Output the [x, y] coordinate of the center of the cell containing the given text.  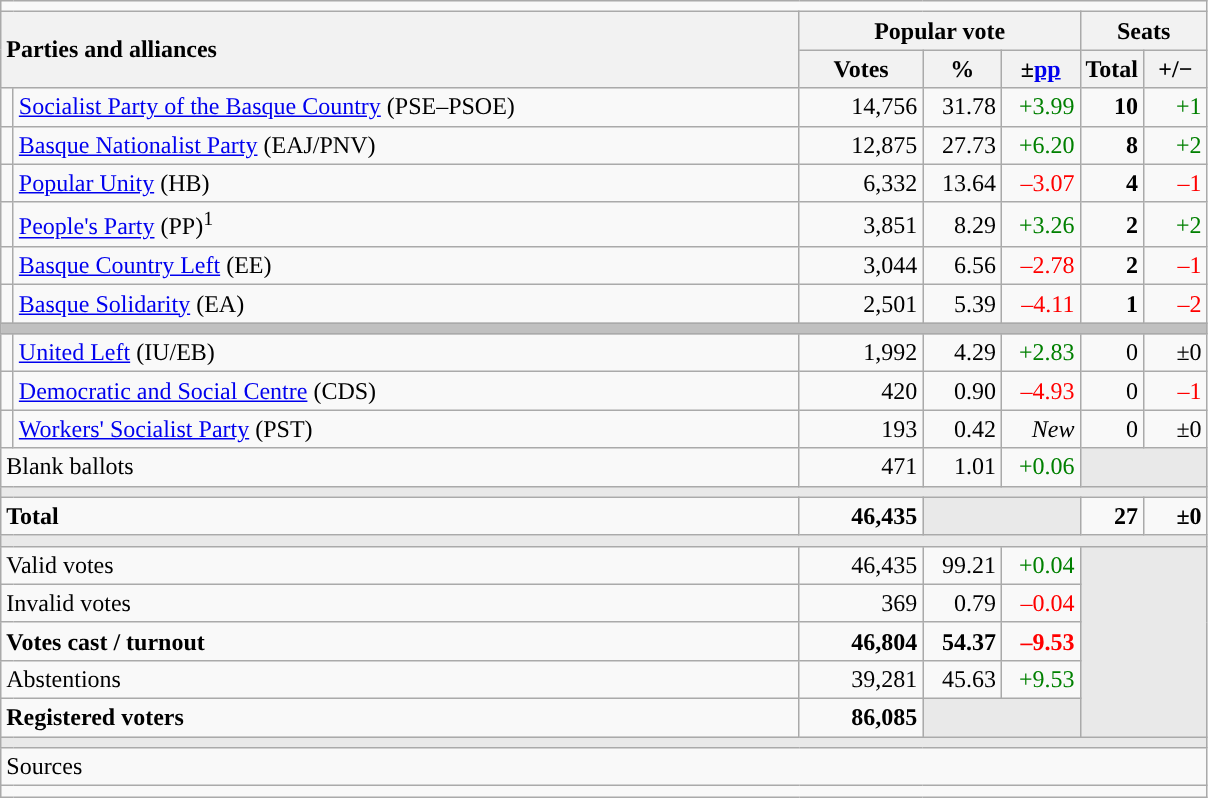
Votes cast / turnout [400, 641]
Basque Solidarity (EA) [406, 304]
+0.04 [1040, 565]
46,804 [861, 641]
1 [1112, 304]
–4.11 [1040, 304]
4 [1112, 183]
8.29 [962, 224]
Invalid votes [400, 603]
31.78 [962, 107]
27.73 [962, 145]
14,756 [861, 107]
Registered voters [400, 718]
39,281 [861, 679]
±pp [1040, 69]
Socialist Party of the Basque Country (PSE–PSOE) [406, 107]
6,332 [861, 183]
10 [1112, 107]
Abstentions [400, 679]
United Left (IU/EB) [406, 353]
27 [1112, 516]
+1 [1176, 107]
8 [1112, 145]
3,044 [861, 266]
369 [861, 603]
6.56 [962, 266]
Seats [1144, 31]
Blank ballots [400, 467]
420 [861, 391]
45.63 [962, 679]
Parties and alliances [400, 50]
Sources [604, 767]
13.64 [962, 183]
0.79 [962, 603]
–0.04 [1040, 603]
54.37 [962, 641]
1.01 [962, 467]
0.90 [962, 391]
People's Party (PP)1 [406, 224]
+/− [1176, 69]
471 [861, 467]
Democratic and Social Centre (CDS) [406, 391]
–2 [1176, 304]
Basque Nationalist Party (EAJ/PNV) [406, 145]
–2.78 [1040, 266]
Popular Unity (HB) [406, 183]
+3.26 [1040, 224]
12,875 [861, 145]
Valid votes [400, 565]
86,085 [861, 718]
+2.83 [1040, 353]
1,992 [861, 353]
+9.53 [1040, 679]
–3.07 [1040, 183]
–9.53 [1040, 641]
+0.06 [1040, 467]
–4.93 [1040, 391]
3,851 [861, 224]
2,501 [861, 304]
% [962, 69]
Basque Country Left (EE) [406, 266]
4.29 [962, 353]
0.42 [962, 429]
Workers' Socialist Party (PST) [406, 429]
99.21 [962, 565]
Votes [861, 69]
New [1040, 429]
+3.99 [1040, 107]
Popular vote [940, 31]
+6.20 [1040, 145]
5.39 [962, 304]
193 [861, 429]
